Determine the [x, y] coordinate at the center of the cell enclosing the given text.  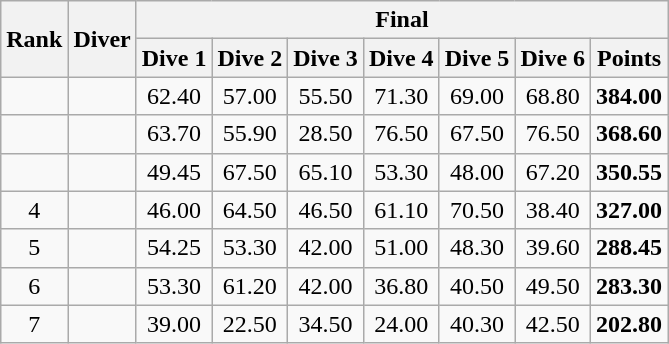
24.00 [401, 324]
63.70 [174, 134]
Dive 1 [174, 58]
39.00 [174, 324]
49.50 [553, 286]
38.40 [553, 210]
62.40 [174, 96]
Final [402, 20]
5 [34, 248]
Dive 6 [553, 58]
55.90 [250, 134]
46.50 [326, 210]
4 [34, 210]
36.80 [401, 286]
384.00 [630, 96]
54.25 [174, 248]
Dive 4 [401, 58]
288.45 [630, 248]
69.00 [477, 96]
42.50 [553, 324]
67.20 [553, 172]
Dive 5 [477, 58]
34.50 [326, 324]
61.20 [250, 286]
350.55 [630, 172]
202.80 [630, 324]
70.50 [477, 210]
51.00 [401, 248]
55.50 [326, 96]
48.00 [477, 172]
49.45 [174, 172]
Dive 2 [250, 58]
64.50 [250, 210]
327.00 [630, 210]
28.50 [326, 134]
40.30 [477, 324]
283.30 [630, 286]
39.60 [553, 248]
Dive 3 [326, 58]
48.30 [477, 248]
7 [34, 324]
40.50 [477, 286]
Points [630, 58]
61.10 [401, 210]
65.10 [326, 172]
22.50 [250, 324]
Diver [102, 39]
57.00 [250, 96]
368.60 [630, 134]
68.80 [553, 96]
71.30 [401, 96]
6 [34, 286]
46.00 [174, 210]
Rank [34, 39]
